Identify which cell holds the provided text, then report its (x, y) central coordinate. 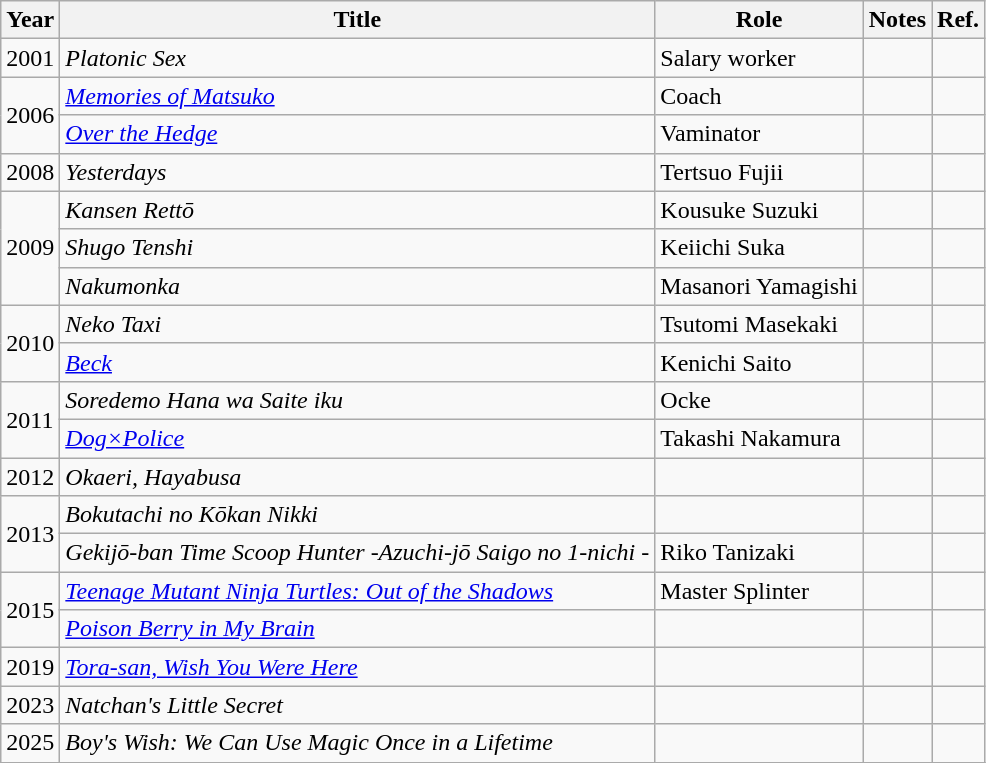
Over the Hedge (358, 134)
2010 (30, 343)
Yesterdays (358, 172)
Coach (759, 96)
Teenage Mutant Ninja Turtles: Out of the Shadows (358, 591)
Kousuke Suzuki (759, 210)
Masanori Yamagishi (759, 286)
2015 (30, 610)
Neko Taxi (358, 324)
2023 (30, 705)
Notes (897, 20)
Year (30, 20)
Memories of Matsuko (358, 96)
Title (358, 20)
2013 (30, 534)
Soredemo Hana wa Saite iku (358, 400)
Master Splinter (759, 591)
Nakumonka (358, 286)
2011 (30, 419)
Salary worker (759, 58)
Ocke (759, 400)
Kansen Rettō (358, 210)
2009 (30, 248)
Kenichi Saito (759, 362)
2025 (30, 743)
Tertsuo Fujii (759, 172)
Platonic Sex (358, 58)
2019 (30, 667)
Poison Berry in My Brain (358, 629)
Okaeri, Hayabusa (358, 477)
2006 (30, 115)
Tora-san, Wish You Were Here (358, 667)
Ref. (958, 20)
Dog×Police (358, 438)
Bokutachi no Kōkan Nikki (358, 515)
Riko Tanizaki (759, 553)
Natchan's Little Secret (358, 705)
Tsutomi Masekaki (759, 324)
Gekijō-ban Time Scoop Hunter -Azuchi-jō Saigo no 1-nichi - (358, 553)
2001 (30, 58)
2008 (30, 172)
Beck (358, 362)
2012 (30, 477)
Boy's Wish: We Can Use Magic Once in a Lifetime (358, 743)
Role (759, 20)
Shugo Tenshi (358, 248)
Takashi Nakamura (759, 438)
Vaminator (759, 134)
Keiichi Suka (759, 248)
